Return the (X, Y) coordinate for the center point of the cell that contains the specified text.  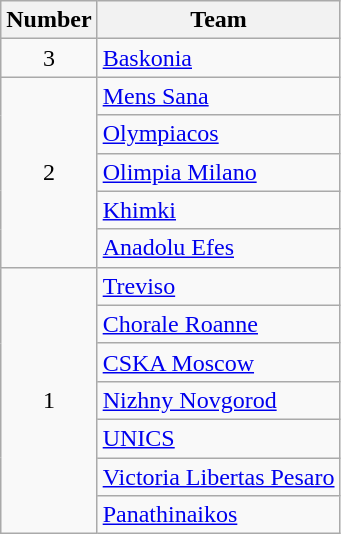
Treviso (218, 286)
3 (49, 58)
Olympiacos (218, 134)
Mens Sana (218, 96)
Number (49, 20)
Anadolu Efes (218, 248)
Team (218, 20)
Olimpia Milano (218, 172)
Khimki (218, 210)
2 (49, 172)
Baskonia (218, 58)
CSKA Moscow (218, 362)
UNICS (218, 438)
Nizhny Novgorod (218, 400)
1 (49, 400)
Chorale Roanne (218, 324)
Victoria Libertas Pesaro (218, 477)
Panathinaikos (218, 515)
